Find where the given text appears and provide that cell's center as (x, y) coordinate. 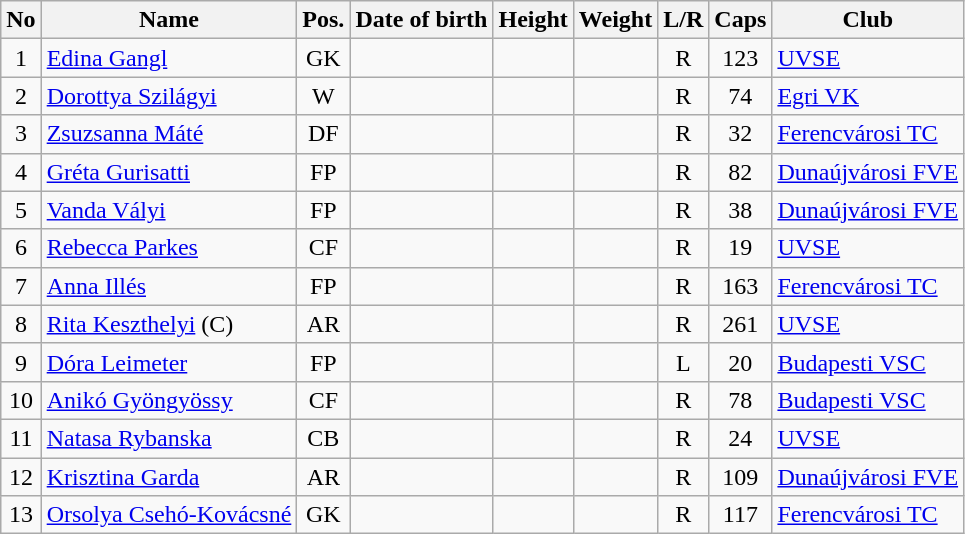
123 (740, 58)
19 (740, 248)
Dorottya Szilágyi (169, 96)
Natasa Rybanska (169, 438)
Egri VK (868, 96)
6 (21, 248)
Anna Illés (169, 286)
1 (21, 58)
8 (21, 324)
Anikó Gyöngyössy (169, 400)
109 (740, 477)
32 (740, 134)
Dóra Leimeter (169, 362)
2 (21, 96)
DF (324, 134)
4 (21, 172)
117 (740, 515)
82 (740, 172)
Vanda Vályi (169, 210)
Krisztina Garda (169, 477)
74 (740, 96)
7 (21, 286)
Name (169, 20)
Club (868, 20)
Orsolya Csehó-Kovácsné (169, 515)
Pos. (324, 20)
Rebecca Parkes (169, 248)
163 (740, 286)
10 (21, 400)
13 (21, 515)
11 (21, 438)
9 (21, 362)
Weight (615, 20)
12 (21, 477)
Zsuzsanna Máté (169, 134)
38 (740, 210)
No (21, 20)
20 (740, 362)
24 (740, 438)
Height (533, 20)
Date of birth (422, 20)
W (324, 96)
CB (324, 438)
Rita Keszthelyi (C) (169, 324)
Edina Gangl (169, 58)
L (684, 362)
Caps (740, 20)
Gréta Gurisatti (169, 172)
5 (21, 210)
261 (740, 324)
3 (21, 134)
L/R (684, 20)
78 (740, 400)
